Provide the (x, y) coordinate of the cell's center where the given text is located.  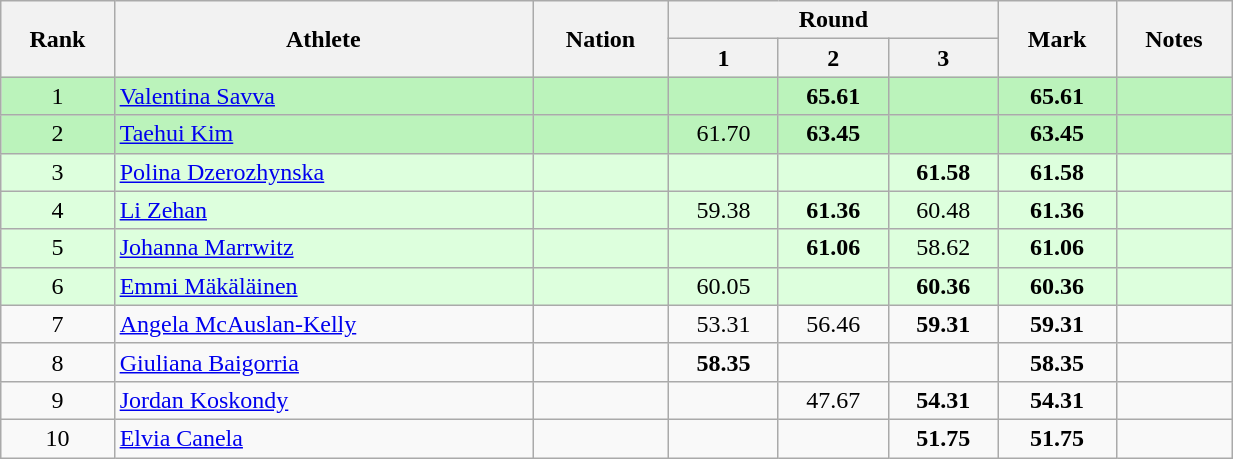
56.46 (833, 324)
Elvia Canela (323, 438)
53.31 (723, 324)
Johanna Marrwitz (323, 248)
Rank (58, 39)
4 (58, 210)
Jordan Koskondy (323, 400)
7 (58, 324)
Notes (1174, 39)
Athlete (323, 39)
Mark (1057, 39)
61.70 (723, 134)
6 (58, 286)
Valentina Savva (323, 96)
Nation (601, 39)
10 (58, 438)
Polina Dzerozhynska (323, 172)
60.05 (723, 286)
59.38 (723, 210)
8 (58, 362)
Round (833, 20)
Taehui Kim (323, 134)
Angela McAuslan-Kelly (323, 324)
Emmi Mäkäläinen (323, 286)
5 (58, 248)
60.48 (943, 210)
47.67 (833, 400)
Li Zehan (323, 210)
58.62 (943, 248)
Giuliana Baigorria (323, 362)
9 (58, 400)
